Identify which cell holds the provided text, then report its [X, Y] central coordinate. 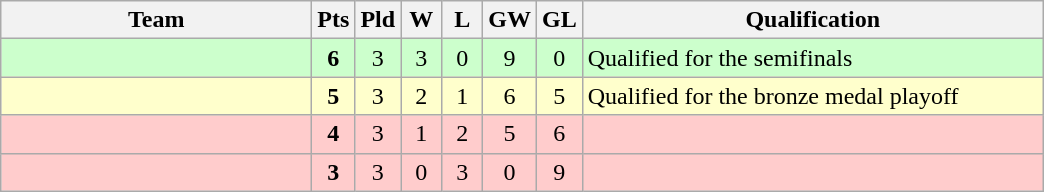
Qualified for the semifinals [812, 58]
L [462, 20]
W [422, 20]
Qualification [812, 20]
Pld [378, 20]
4 [334, 134]
Pts [334, 20]
Team [156, 20]
GW [510, 20]
GL [559, 20]
Qualified for the bronze medal playoff [812, 96]
